Output the [x, y] coordinate of the center of the cell containing the given text.  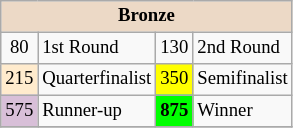
Bronze [146, 16]
Semifinalist [242, 80]
130 [174, 48]
215 [20, 80]
575 [20, 112]
80 [20, 48]
Runner-up [97, 112]
Winner [242, 112]
1st Round [97, 48]
2nd Round [242, 48]
875 [174, 112]
Quarterfinalist [97, 80]
350 [174, 80]
